From the cell containing the given text, extract its center point as (x, y) coordinate. 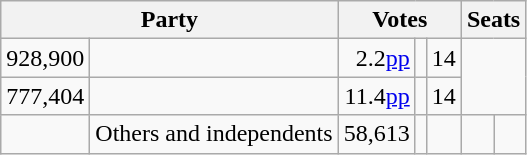
Party (170, 20)
11.4pp (376, 96)
Seats (493, 20)
2.2pp (376, 58)
777,404 (46, 96)
58,613 (376, 134)
928,900 (46, 58)
Others and independents (214, 134)
Votes (400, 20)
